Return the [X, Y] coordinate for the center point of the cell that contains the specified text.  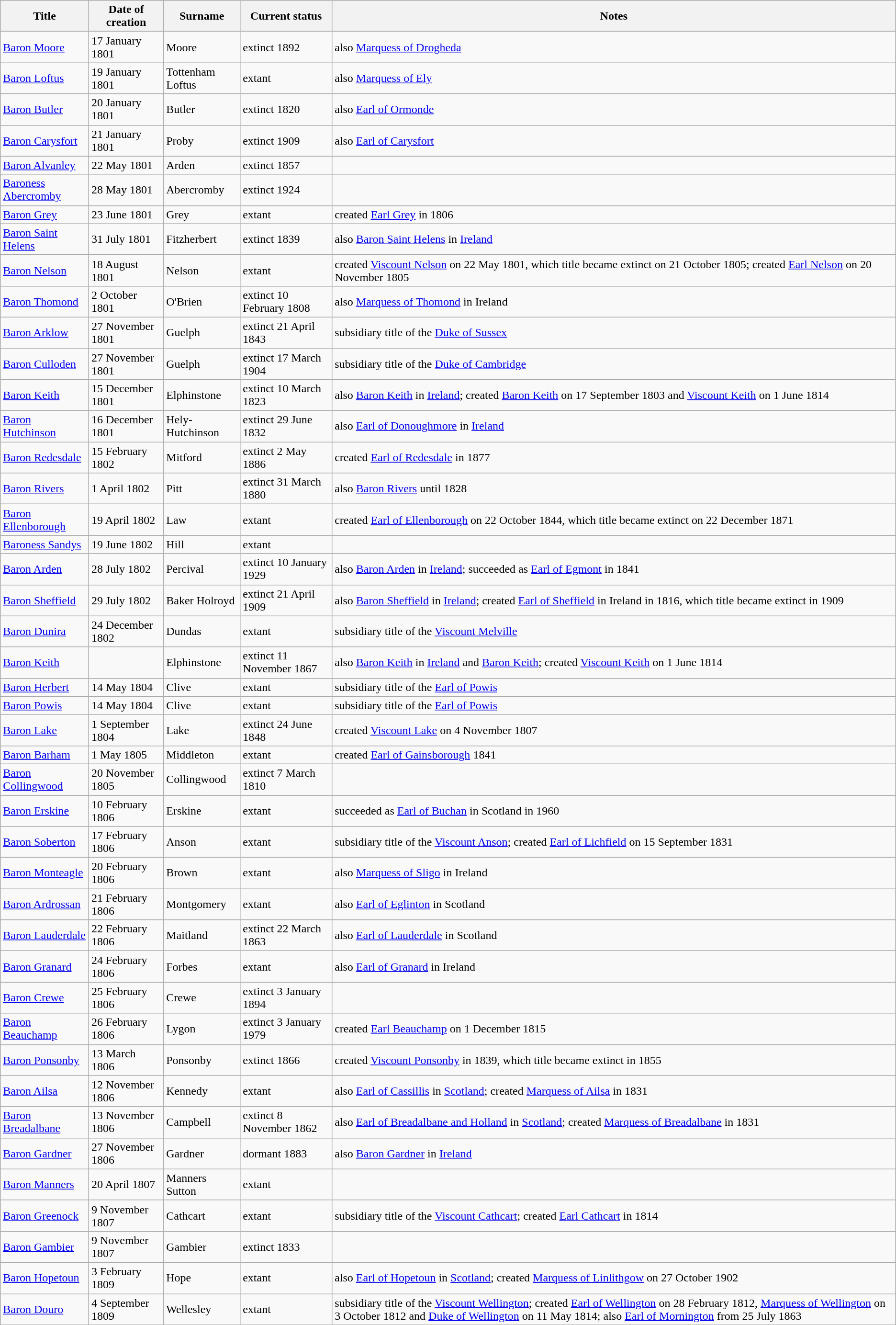
extinct 17 March 1904 [286, 364]
Gardner [202, 1153]
19 June 1802 [126, 544]
extinct 1820 [286, 109]
extinct 1909 [286, 141]
Baron Ardrossan [45, 904]
Abercromby [202, 190]
also Marquess of Ely [614, 79]
Anson [202, 842]
Fitzherbert [202, 239]
Baron Nelson [45, 270]
extinct 10 March 1823 [286, 396]
Baron Dunira [45, 631]
Baron Grey [45, 215]
Baroness Abercromby [45, 190]
extinct 1892 [286, 47]
Baron Greenock [45, 1215]
Baron Erskine [45, 810]
extinct 10 February 1808 [286, 302]
1 May 1805 [126, 755]
Campbell [202, 1122]
also Baron Sheffield in Ireland; created Earl of Sheffield in Ireland in 1816, which title became extinct in 1909 [614, 600]
extinct 7 March 1810 [286, 780]
13 March 1806 [126, 1060]
also Marquess of Thomond in Ireland [614, 302]
13 November 1806 [126, 1122]
extinct 11 November 1867 [286, 663]
also Earl of Cassillis in Scotland; created Marquess of Ailsa in 1831 [614, 1091]
also Earl of Donoughmore in Ireland [614, 426]
1 September 1804 [126, 730]
created Viscount Ponsonby in 1839, which title became extinct in 1855 [614, 1060]
28 July 1802 [126, 569]
Manners Sutton [202, 1185]
extinct 3 January 1894 [286, 998]
Proby [202, 141]
23 June 1801 [126, 215]
Hope [202, 1278]
17 January 1801 [126, 47]
Baron Herbert [45, 687]
Baron Douro [45, 1309]
4 September 1809 [126, 1309]
Baron Ponsonby [45, 1060]
Baron Lauderdale [45, 936]
Baron Ellenborough [45, 520]
extinct 2 May 1886 [286, 458]
Baroness Sandys [45, 544]
Baron Thomond [45, 302]
Kennedy [202, 1091]
Title [45, 16]
19 January 1801 [126, 79]
Forbes [202, 966]
Baron Moore [45, 47]
Baron Crewe [45, 998]
Baron Collingwood [45, 780]
created Earl of Ellenborough on 22 October 1844, which title became extinct on 22 December 1871 [614, 520]
also Baron Gardner in Ireland [614, 1153]
12 November 1806 [126, 1091]
20 January 1801 [126, 109]
25 February 1806 [126, 998]
29 July 1802 [126, 600]
Erskine [202, 810]
Hely-Hutchinson [202, 426]
Baron Lake [45, 730]
20 April 1807 [126, 1185]
subsidiary title of the Viscount Cathcart; created Earl Cathcart in 1814 [614, 1215]
Baron Monteagle [45, 873]
created Earl Beauchamp on 1 December 1815 [614, 1029]
Baron Hutchinson [45, 426]
Baron Butler [45, 109]
Baron Culloden [45, 364]
21 February 1806 [126, 904]
also Earl of Granard in Ireland [614, 966]
extinct 1866 [286, 1060]
Baron Beauchamp [45, 1029]
20 November 1805 [126, 780]
succeeded as Earl of Buchan in Scotland in 1960 [614, 810]
extinct 1924 [286, 190]
extinct 29 June 1832 [286, 426]
22 February 1806 [126, 936]
created Viscount Lake on 4 November 1807 [614, 730]
extinct 3 January 1979 [286, 1029]
18 August 1801 [126, 270]
Baron Powis [45, 705]
Butler [202, 109]
16 December 1801 [126, 426]
Nelson [202, 270]
extinct 22 March 1863 [286, 936]
also Baron Arden in Ireland; succeeded as Earl of Egmont in 1841 [614, 569]
created Viscount Nelson on 22 May 1801, which title became extinct on 21 October 1805; created Earl Nelson on 20 November 1805 [614, 270]
extinct 8 November 1862 [286, 1122]
Lygon [202, 1029]
Baron Gambier [45, 1247]
also Marquess of Drogheda [614, 47]
Lake [202, 730]
also Earl of Eglinton in Scotland [614, 904]
extinct 1833 [286, 1247]
created Earl Grey in 1806 [614, 215]
Baron Granard [45, 966]
Baron Ailsa [45, 1091]
Date of creation [126, 16]
dormant 1883 [286, 1153]
Wellesley [202, 1309]
Baron Barham [45, 755]
Brown [202, 873]
Moore [202, 47]
extinct 10 January 1929 [286, 569]
21 January 1801 [126, 141]
subsidiary title of the Viscount Anson; created Earl of Lichfield on 15 September 1831 [614, 842]
extinct 31 March 1880 [286, 488]
Baron Sheffield [45, 600]
Baron Rivers [45, 488]
Mitford [202, 458]
extinct 1857 [286, 165]
Pitt [202, 488]
also Baron Keith in Ireland and Baron Keith; created Viscount Keith on 1 June 1814 [614, 663]
also Earl of Lauderdale in Scotland [614, 936]
15 February 1802 [126, 458]
Surname [202, 16]
Ponsonby [202, 1060]
Cathcart [202, 1215]
Montgomery [202, 904]
Baron Soberton [45, 842]
17 February 1806 [126, 842]
Hill [202, 544]
Notes [614, 16]
also Earl of Hopetoun in Scotland; created Marquess of Linlithgow on 27 October 1902 [614, 1278]
Middleton [202, 755]
15 December 1801 [126, 396]
extinct 1839 [286, 239]
27 November 1806 [126, 1153]
22 May 1801 [126, 165]
20 February 1806 [126, 873]
also Baron Rivers until 1828 [614, 488]
created Earl of Gainsborough 1841 [614, 755]
subsidiary title of the Duke of Cambridge [614, 364]
3 February 1809 [126, 1278]
also Earl of Ormonde [614, 109]
Baron Saint Helens [45, 239]
extinct 21 April 1843 [286, 332]
O'Brien [202, 302]
31 July 1801 [126, 239]
Baron Arden [45, 569]
24 February 1806 [126, 966]
Baron Gardner [45, 1153]
Baron Loftus [45, 79]
Collingwood [202, 780]
subsidiary title of the Duke of Sussex [614, 332]
Law [202, 520]
Dundas [202, 631]
Baron Carysfort [45, 141]
Crewe [202, 998]
Tottenham Loftus [202, 79]
also Marquess of Sligo in Ireland [614, 873]
Grey [202, 215]
19 April 1802 [126, 520]
also Baron Saint Helens in Ireland [614, 239]
Percival [202, 569]
created Earl of Redesdale in 1877 [614, 458]
Current status [286, 16]
also Earl of Breadalbane and Holland in Scotland; created Marquess of Breadalbane in 1831 [614, 1122]
Baron Manners [45, 1185]
28 May 1801 [126, 190]
Baker Holroyd [202, 600]
1 April 1802 [126, 488]
2 October 1801 [126, 302]
10 February 1806 [126, 810]
Baron Arklow [45, 332]
extinct 21 April 1909 [286, 600]
also Earl of Carysfort [614, 141]
Gambier [202, 1247]
24 December 1802 [126, 631]
Baron Breadalbane [45, 1122]
Baron Alvanley [45, 165]
Baron Redesdale [45, 458]
26 February 1806 [126, 1029]
extinct 24 June 1848 [286, 730]
subsidiary title of the Viscount Melville [614, 631]
Maitland [202, 936]
Arden [202, 165]
Baron Hopetoun [45, 1278]
also Baron Keith in Ireland; created Baron Keith on 17 September 1803 and Viscount Keith on 1 June 1814 [614, 396]
